For the text-containing cell, return its midpoint in (x, y) coordinate format. 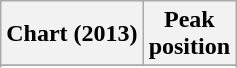
Chart (2013) (72, 34)
Peak position (189, 34)
